Extract the [X, Y] coordinate from the center of the cell holding the provided text.  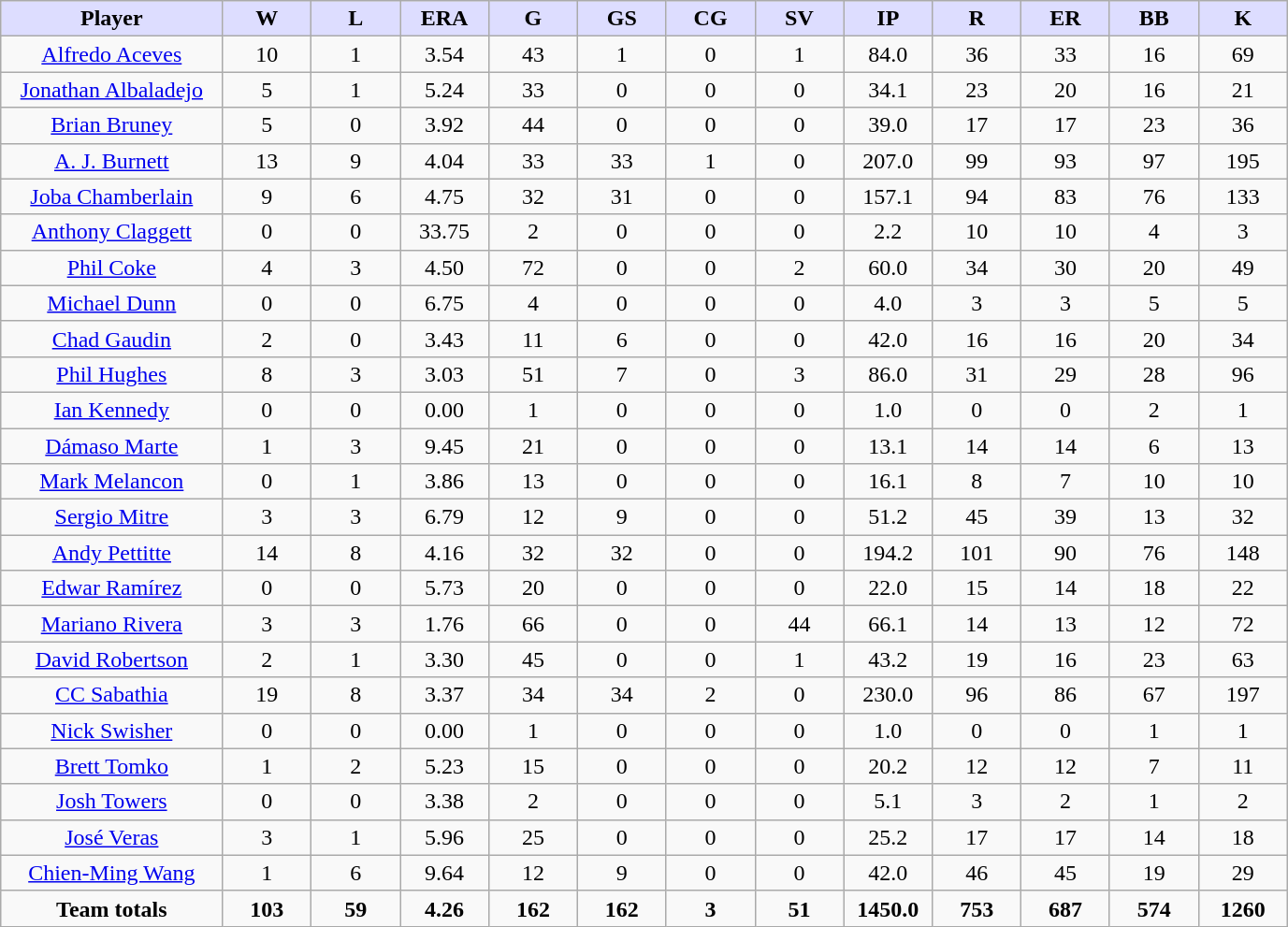
3.86 [445, 482]
Phil Coke [112, 268]
43.2 [889, 659]
207.0 [889, 161]
94 [977, 196]
20.2 [889, 766]
51.2 [889, 517]
ERA [445, 19]
90 [1066, 553]
46 [977, 873]
9.64 [445, 873]
22.0 [889, 588]
Michael Dunn [112, 303]
22 [1242, 588]
4.04 [445, 161]
6.79 [445, 517]
30 [1066, 268]
753 [977, 908]
39 [1066, 517]
4.50 [445, 268]
3.37 [445, 695]
R [977, 19]
Nick Swisher [112, 731]
Mariano Rivera [112, 624]
49 [1242, 268]
Andy Pettitte [112, 553]
5.96 [445, 837]
Jonathan Albaladejo [112, 90]
6.75 [445, 303]
34.1 [889, 90]
3.54 [445, 54]
G [533, 19]
4.75 [445, 196]
Phil Hughes [112, 374]
L [355, 19]
Chien-Ming Wang [112, 873]
66.1 [889, 624]
Edwar Ramírez [112, 588]
67 [1154, 695]
CC Sabathia [112, 695]
Chad Gaudin [112, 339]
59 [355, 908]
25.2 [889, 837]
103 [268, 908]
69 [1242, 54]
ER [1066, 19]
60.0 [889, 268]
99 [977, 161]
1260 [1242, 908]
33.75 [445, 232]
GS [621, 19]
157.1 [889, 196]
Alfredo Aceves [112, 54]
3.38 [445, 802]
148 [1242, 553]
13.1 [889, 446]
63 [1242, 659]
101 [977, 553]
84.0 [889, 54]
Player [112, 19]
25 [533, 837]
3.92 [445, 125]
86.0 [889, 374]
195 [1242, 161]
2.2 [889, 232]
5.73 [445, 588]
Brett Tomko [112, 766]
Team totals [112, 908]
Dámaso Marte [112, 446]
1.76 [445, 624]
Ian Kennedy [112, 410]
CG [711, 19]
16.1 [889, 482]
230.0 [889, 695]
83 [1066, 196]
Anthony Claggett [112, 232]
Mark Melancon [112, 482]
687 [1066, 908]
Josh Towers [112, 802]
39.0 [889, 125]
W [268, 19]
194.2 [889, 553]
86 [1066, 695]
3.30 [445, 659]
A. J. Burnett [112, 161]
93 [1066, 161]
Sergio Mitre [112, 517]
1450.0 [889, 908]
3.43 [445, 339]
66 [533, 624]
43 [533, 54]
5.24 [445, 90]
David Robertson [112, 659]
5.1 [889, 802]
SV [799, 19]
José Veras [112, 837]
BB [1154, 19]
574 [1154, 908]
K [1242, 19]
97 [1154, 161]
4.0 [889, 303]
4.16 [445, 553]
Brian Bruney [112, 125]
4.26 [445, 908]
197 [1242, 695]
9.45 [445, 446]
133 [1242, 196]
Joba Chamberlain [112, 196]
3.03 [445, 374]
5.23 [445, 766]
IP [889, 19]
28 [1154, 374]
